Identify which cell holds the provided text, then report its (x, y) central coordinate. 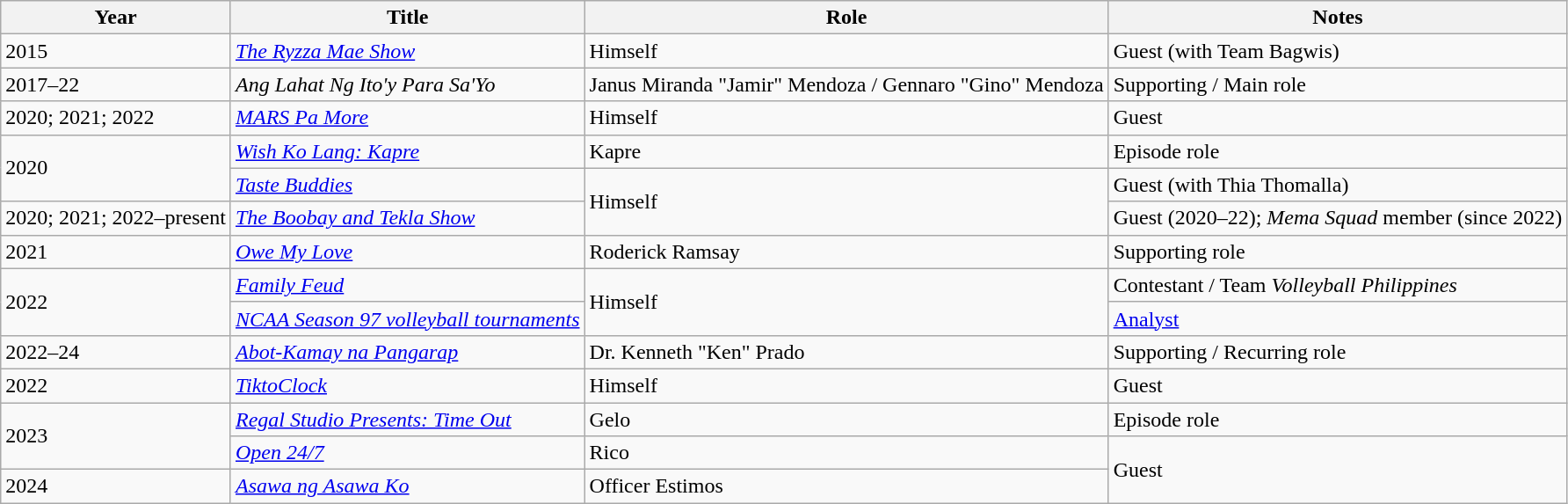
The Boobay and Tekla Show (408, 218)
2015 (116, 51)
2021 (116, 252)
Guest (2020–22); Mema Squad member (since 2022) (1338, 218)
2020 (116, 168)
2024 (116, 486)
Abot-Kamay na Pangarap (408, 352)
Guest (with Thia Thomalla) (1338, 185)
Year (116, 18)
Open 24/7 (408, 453)
Rico (846, 453)
Gelo (846, 420)
2020; 2021; 2022–present (116, 218)
Asawa ng Asawa Ko (408, 486)
Regal Studio Presents: Time Out (408, 420)
Supporting role (1338, 252)
TiktoClock (408, 385)
Supporting / Recurring role (1338, 352)
Officer Estimos (846, 486)
MARS Pa More (408, 118)
Kapre (846, 151)
Taste Buddies (408, 185)
Dr. Kenneth "Ken" Prado (846, 352)
Owe My Love (408, 252)
Supporting / Main role (1338, 84)
Family Feud (408, 285)
The Ryzza Mae Show (408, 51)
Roderick Ramsay (846, 252)
Contestant / Team Volleyball Philippines (1338, 285)
2023 (116, 436)
Analyst (1338, 318)
NCAA Season 97 volleyball tournaments (408, 318)
Title (408, 18)
Guest (with Team Bagwis) (1338, 51)
2020; 2021; 2022 (116, 118)
2022–24 (116, 352)
Role (846, 18)
Janus Miranda "Jamir" Mendoza / Gennaro "Gino" Mendoza (846, 84)
Ang Lahat Ng Ito'y Para Sa'Yo (408, 84)
2017–22 (116, 84)
Notes (1338, 18)
Wish Ko Lang: Kapre (408, 151)
